Scan for the cell matching the given text and deliver its (X, Y) coordinate at center. 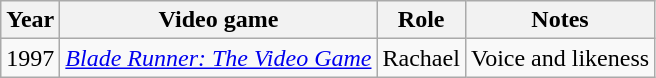
Video game (218, 20)
Voice and likeness (560, 58)
Blade Runner: The Video Game (218, 58)
Notes (560, 20)
Year (30, 20)
Rachael (421, 58)
Role (421, 20)
1997 (30, 58)
